Detect which cell encompasses the target text, then output its [x, y] center coordinate. 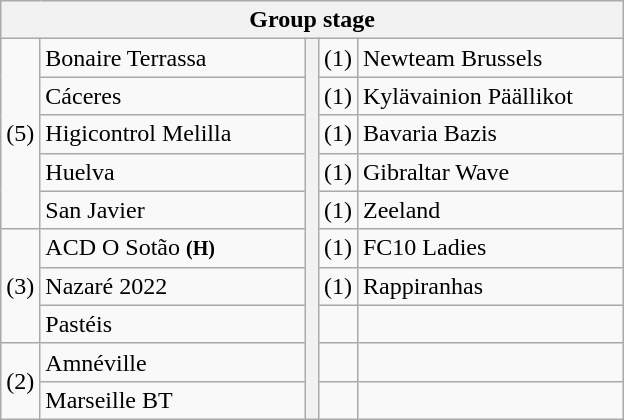
Nazaré 2022 [173, 286]
Kylävainion Päällikot [490, 96]
(3) [20, 286]
Bavaria Bazis [490, 134]
Higicontrol Melilla [173, 134]
Cáceres [173, 96]
Huelva [173, 172]
Newteam Brussels [490, 58]
Group stage [312, 20]
(5) [20, 134]
FC10 Ladies [490, 248]
Rappiranhas [490, 286]
(2) [20, 381]
Pastéis [173, 324]
Zeeland [490, 210]
ACD O Sotão (H) [173, 248]
Bonaire Terrassa [173, 58]
Amnéville [173, 362]
Gibraltar Wave [490, 172]
San Javier [173, 210]
Marseille BT [173, 400]
